Return [X, Y] of the center of cell containing provided text 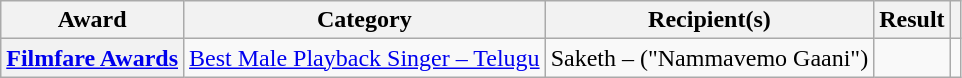
Award [92, 20]
Filmfare Awards [92, 58]
Result [912, 20]
Best Male Playback Singer – Telugu [365, 58]
Recipient(s) [710, 20]
Saketh – ("Nammavemo Gaani") [710, 58]
Category [365, 20]
